Find where the given text appears and provide that cell's center as (x, y) coordinate. 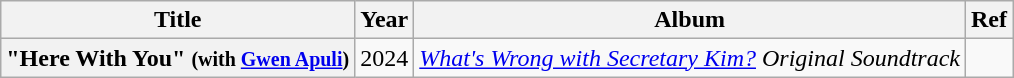
2024 (384, 58)
Title (178, 20)
"Here With You" (with Gwen Apuli) (178, 58)
Year (384, 20)
Ref (990, 20)
What's Wrong with Secretary Kim? Original Soundtrack (690, 58)
Album (690, 20)
